Return [X, Y] of the center of cell containing provided text 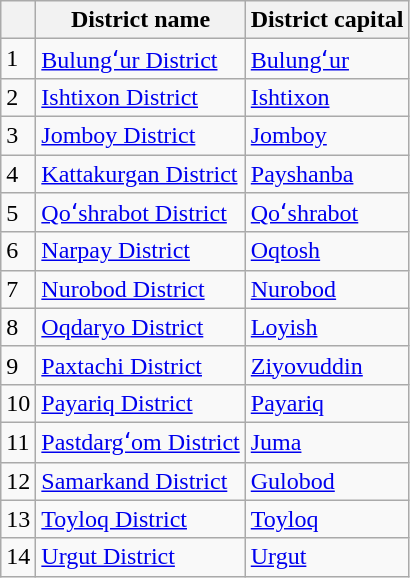
1 [18, 59]
9 [18, 365]
6 [18, 251]
3 [18, 135]
Bulungʻur District [140, 59]
District capital [327, 20]
Loyish [327, 327]
10 [18, 403]
8 [18, 327]
Ziyovuddin [327, 365]
Bulungʻur [327, 59]
Ishtixon [327, 97]
Payariq [327, 403]
District name [140, 20]
5 [18, 213]
2 [18, 97]
Nurobod [327, 289]
Ishtixon District [140, 97]
Toyloq [327, 519]
Kattakurgan District [140, 173]
Gulobod [327, 481]
Jomboy [327, 135]
Urgut District [140, 557]
Oqtosh [327, 251]
Payshanba [327, 173]
14 [18, 557]
Qoʻshrabot District [140, 213]
Pastdargʻom District [140, 442]
7 [18, 289]
Oqdaryo District [140, 327]
Toyloq District [140, 519]
Paxtachi District [140, 365]
Narpay District [140, 251]
11 [18, 442]
Nurobod District [140, 289]
12 [18, 481]
Qoʻshrabot [327, 213]
Juma [327, 442]
13 [18, 519]
4 [18, 173]
Jomboy District [140, 135]
Urgut [327, 557]
Samarkand District [140, 481]
Payariq District [140, 403]
